Scan for the cell matching the given text and deliver its (x, y) coordinate at center. 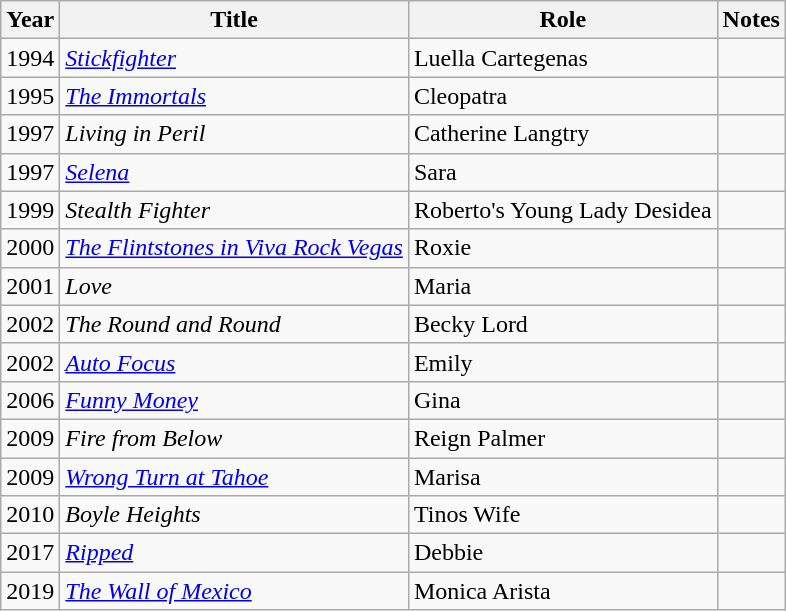
Roxie (562, 248)
1994 (30, 58)
Funny Money (234, 400)
Luella Cartegenas (562, 58)
The Wall of Mexico (234, 591)
Role (562, 20)
Title (234, 20)
Cleopatra (562, 96)
Living in Peril (234, 134)
Love (234, 286)
Stealth Fighter (234, 210)
1995 (30, 96)
2001 (30, 286)
2000 (30, 248)
Roberto's Young Lady Desidea (562, 210)
2019 (30, 591)
1999 (30, 210)
Auto Focus (234, 362)
Marisa (562, 477)
The Round and Round (234, 324)
Emily (562, 362)
Gina (562, 400)
Notes (751, 20)
Selena (234, 172)
2010 (30, 515)
2006 (30, 400)
2017 (30, 553)
Debbie (562, 553)
Reign Palmer (562, 438)
Fire from Below (234, 438)
The Immortals (234, 96)
Wrong Turn at Tahoe (234, 477)
Sara (562, 172)
Boyle Heights (234, 515)
Becky Lord (562, 324)
Year (30, 20)
Monica Arista (562, 591)
The Flintstones in Viva Rock Vegas (234, 248)
Catherine Langtry (562, 134)
Ripped (234, 553)
Maria (562, 286)
Tinos Wife (562, 515)
Stickfighter (234, 58)
